Pinpoint the cell where the given text exists, returning its (x, y) midpoint coordinate. 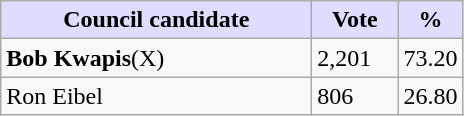
Bob Kwapis(X) (156, 58)
2,201 (355, 58)
% (430, 20)
73.20 (430, 58)
Vote (355, 20)
26.80 (430, 96)
806 (355, 96)
Ron Eibel (156, 96)
Council candidate (156, 20)
